Locate the cell with the specified text and output its [x, y] center coordinate. 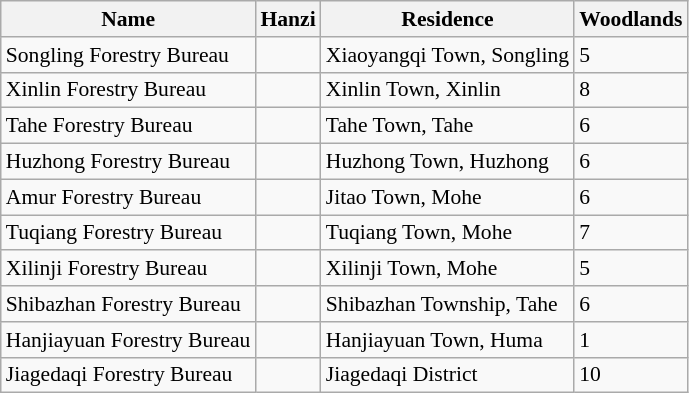
Huzhong Town, Huzhong [448, 162]
Xinlin Town, Xinlin [448, 90]
Tahe Town, Tahe [448, 126]
7 [630, 233]
Hanzi [288, 19]
Xinlin Forestry Bureau [128, 90]
Woodlands [630, 19]
Jiagedaqi District [448, 375]
10 [630, 375]
Jitao Town, Mohe [448, 197]
Residence [448, 19]
Xilinji Town, Mohe [448, 269]
Hanjiayuan Forestry Bureau [128, 340]
Shibazhan Township, Tahe [448, 304]
Shibazhan Forestry Bureau [128, 304]
Huzhong Forestry Bureau [128, 162]
Jiagedaqi Forestry Bureau [128, 375]
Tahe Forestry Bureau [128, 126]
Xilinji Forestry Bureau [128, 269]
1 [630, 340]
Songling Forestry Bureau [128, 55]
Amur Forestry Bureau [128, 197]
Tuqiang Forestry Bureau [128, 233]
8 [630, 90]
Hanjiayuan Town, Huma [448, 340]
Xiaoyangqi Town, Songling [448, 55]
Name [128, 19]
Tuqiang Town, Mohe [448, 233]
